Identify which cell holds the provided text, then report its [X, Y] central coordinate. 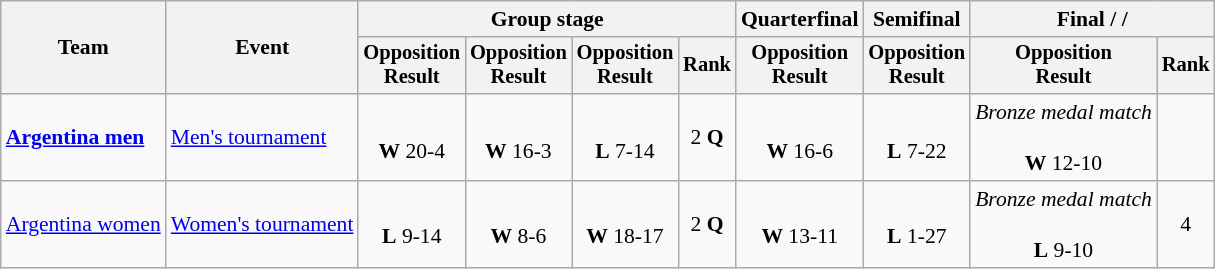
W 16-6 [800, 138]
L 1-27 [916, 224]
W 20-4 [412, 138]
Semifinal [916, 19]
L 7-22 [916, 138]
Women's tournament [262, 224]
L 7-14 [626, 138]
Team [84, 48]
Quarterfinal [800, 19]
L 9-14 [412, 224]
Final / / [1092, 19]
W 16-3 [518, 138]
Argentina men [84, 138]
Bronze medal matchL 9-10 [1064, 224]
4 [1186, 224]
Event [262, 48]
W 18-17 [626, 224]
Argentina women [84, 224]
W 8-6 [518, 224]
W 13-11 [800, 224]
Men's tournament [262, 138]
Group stage [546, 19]
Bronze medal matchW 12-10 [1064, 138]
